Determine the [X, Y] coordinate at the center of the cell enclosing the given text.  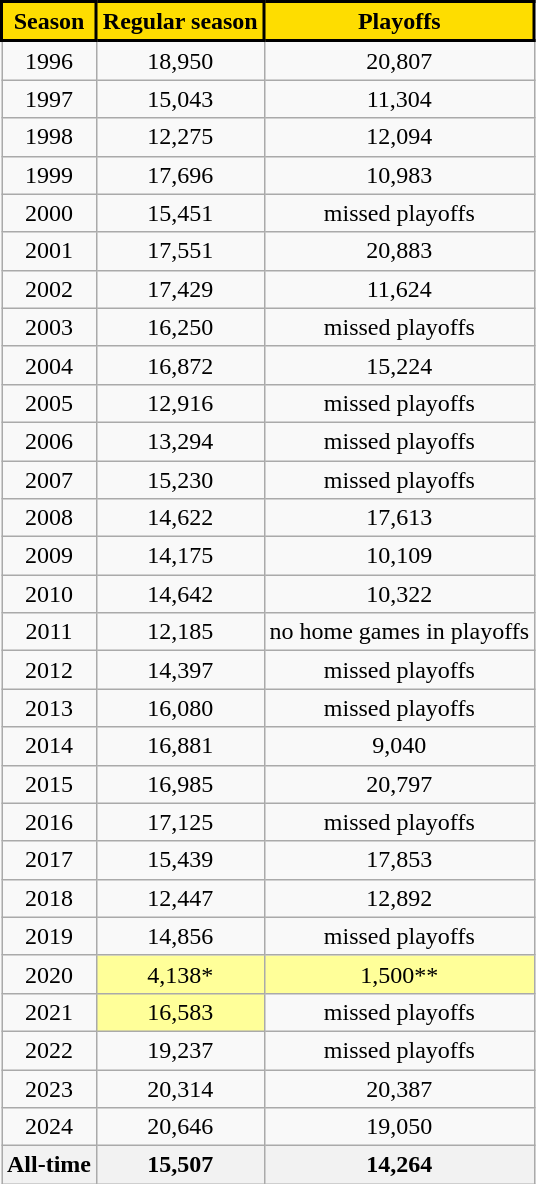
12,447 [180, 898]
17,853 [400, 860]
12,094 [400, 137]
17,125 [180, 822]
2016 [50, 822]
1,500** [400, 974]
no home games in playoffs [400, 632]
18,950 [180, 60]
2024 [50, 1127]
2015 [50, 784]
10,322 [400, 594]
16,985 [180, 784]
17,613 [400, 518]
15,043 [180, 99]
12,275 [180, 137]
2014 [50, 746]
20,387 [400, 1089]
2017 [50, 860]
15,507 [180, 1165]
Playoffs [400, 22]
11,624 [400, 289]
1996 [50, 60]
1997 [50, 99]
2020 [50, 974]
Season [50, 22]
15,439 [180, 860]
15,224 [400, 365]
2023 [50, 1089]
2003 [50, 327]
2008 [50, 518]
2000 [50, 213]
19,237 [180, 1050]
Regular season [180, 22]
14,175 [180, 556]
12,185 [180, 632]
13,294 [180, 441]
9,040 [400, 746]
2022 [50, 1050]
16,881 [180, 746]
2004 [50, 365]
2009 [50, 556]
20,807 [400, 60]
16,080 [180, 708]
15,451 [180, 213]
12,916 [180, 403]
1998 [50, 137]
14,856 [180, 936]
2012 [50, 670]
14,264 [400, 1165]
17,429 [180, 289]
20,646 [180, 1127]
14,622 [180, 518]
2007 [50, 479]
10,109 [400, 556]
10,983 [400, 175]
16,872 [180, 365]
2005 [50, 403]
12,892 [400, 898]
2019 [50, 936]
20,314 [180, 1089]
17,696 [180, 175]
2021 [50, 1012]
2013 [50, 708]
20,883 [400, 251]
2006 [50, 441]
14,397 [180, 670]
20,797 [400, 784]
All-time [50, 1165]
1999 [50, 175]
2002 [50, 289]
4,138* [180, 974]
16,583 [180, 1012]
2010 [50, 594]
2001 [50, 251]
2018 [50, 898]
19,050 [400, 1127]
11,304 [400, 99]
15,230 [180, 479]
16,250 [180, 327]
17,551 [180, 251]
14,642 [180, 594]
2011 [50, 632]
